Return [X, Y] of the center of cell containing provided text 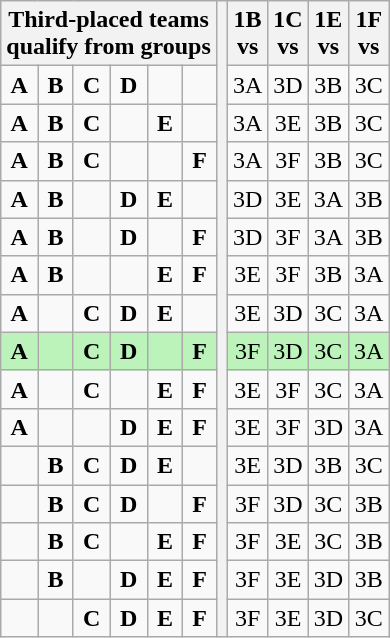
1Evs [328, 34]
1Cvs [288, 34]
Third-placed teamsqualify from groups [109, 34]
1Bvs [247, 34]
1Fvs [369, 34]
